For the text-containing cell, return its midpoint in (x, y) coordinate format. 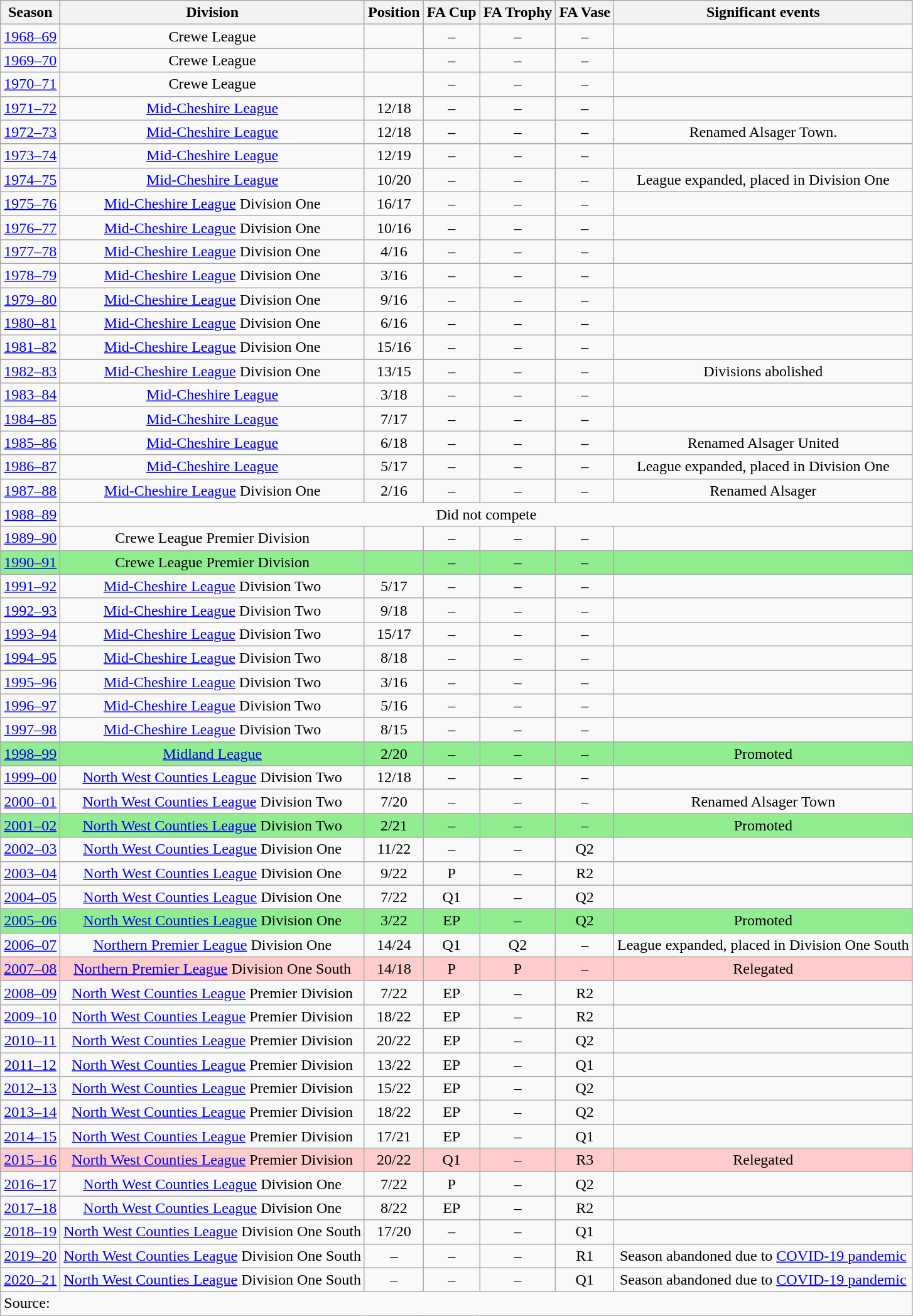
2013–14 (30, 1112)
9/22 (394, 873)
2003–04 (30, 873)
1992–93 (30, 610)
2017–18 (30, 1208)
14/18 (394, 969)
9/16 (394, 300)
2020–21 (30, 1280)
1989–90 (30, 538)
17/21 (394, 1136)
2007–08 (30, 969)
15/17 (394, 634)
1976–77 (30, 227)
Renamed Alsager Town. (764, 132)
Division (212, 13)
2005–06 (30, 921)
1994–95 (30, 658)
1970–71 (30, 84)
2004–05 (30, 897)
R3 (585, 1160)
1995–96 (30, 682)
1978–79 (30, 275)
R1 (585, 1256)
2018–19 (30, 1232)
10/16 (394, 227)
1999–00 (30, 778)
13/22 (394, 1065)
Midland League (212, 754)
1984–85 (30, 419)
Season (30, 13)
1971–72 (30, 108)
3/18 (394, 395)
6/16 (394, 324)
1975–76 (30, 204)
1973–74 (30, 156)
Significant events (764, 13)
8/22 (394, 1208)
1979–80 (30, 300)
1986–87 (30, 467)
FA Cup (451, 13)
Divisions abolished (764, 371)
2/21 (394, 825)
1974–75 (30, 180)
17/20 (394, 1232)
2011–12 (30, 1065)
1990–91 (30, 562)
1981–82 (30, 347)
1998–99 (30, 754)
11/22 (394, 849)
2/16 (394, 491)
2009–10 (30, 1016)
Position (394, 13)
2008–09 (30, 992)
4/16 (394, 251)
2010–11 (30, 1040)
2016–17 (30, 1184)
16/17 (394, 204)
13/15 (394, 371)
3/22 (394, 921)
15/16 (394, 347)
1997–98 (30, 730)
FA Trophy (517, 13)
Northern Premier League Division One (212, 945)
2002–03 (30, 849)
5/16 (394, 706)
1969–70 (30, 60)
2012–13 (30, 1089)
1985–86 (30, 443)
1972–73 (30, 132)
Renamed Alsager (764, 491)
FA Vase (585, 13)
12/19 (394, 156)
1983–84 (30, 395)
8/15 (394, 730)
1988–89 (30, 514)
8/18 (394, 658)
7/20 (394, 802)
15/22 (394, 1089)
1996–97 (30, 706)
1980–81 (30, 324)
2001–02 (30, 825)
9/18 (394, 610)
1977–78 (30, 251)
Northern Premier League Division One South (212, 969)
1991–92 (30, 586)
Source: (456, 1303)
Renamed Alsager Town (764, 802)
2014–15 (30, 1136)
7/17 (394, 419)
2015–16 (30, 1160)
2/20 (394, 754)
Renamed Alsager United (764, 443)
Did not compete (486, 514)
League expanded, placed in Division One South (764, 945)
1968–69 (30, 36)
10/20 (394, 180)
14/24 (394, 945)
2019–20 (30, 1256)
1987–88 (30, 491)
2006–07 (30, 945)
6/18 (394, 443)
1982–83 (30, 371)
1993–94 (30, 634)
2000–01 (30, 802)
